Return [x, y] of the center of cell containing provided text 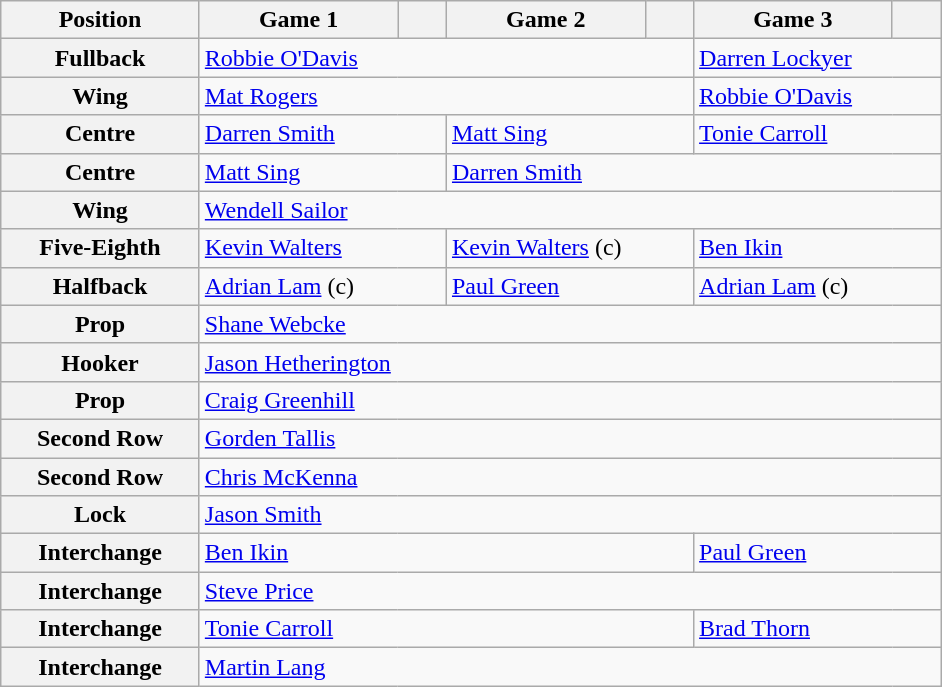
Game 2 [546, 20]
Halfback [100, 286]
Position [100, 20]
Game 1 [298, 20]
Jason Hetherington [570, 362]
Fullback [100, 58]
Chris McKenna [570, 477]
Martin Lang [570, 667]
Hooker [100, 362]
Lock [100, 515]
Gorden Tallis [570, 438]
Kevin Walters (c) [570, 248]
Steve Price [570, 591]
Mat Rogers [446, 96]
Craig Greenhill [570, 400]
Darren Lockyer [818, 58]
Kevin Walters [322, 248]
Five-Eighth [100, 248]
Shane Webcke [570, 324]
Game 3 [794, 20]
Brad Thorn [818, 629]
Jason Smith [570, 515]
Wendell Sailor [570, 210]
